Determine the [x, y] coordinate at the center of the cell enclosing the given text.  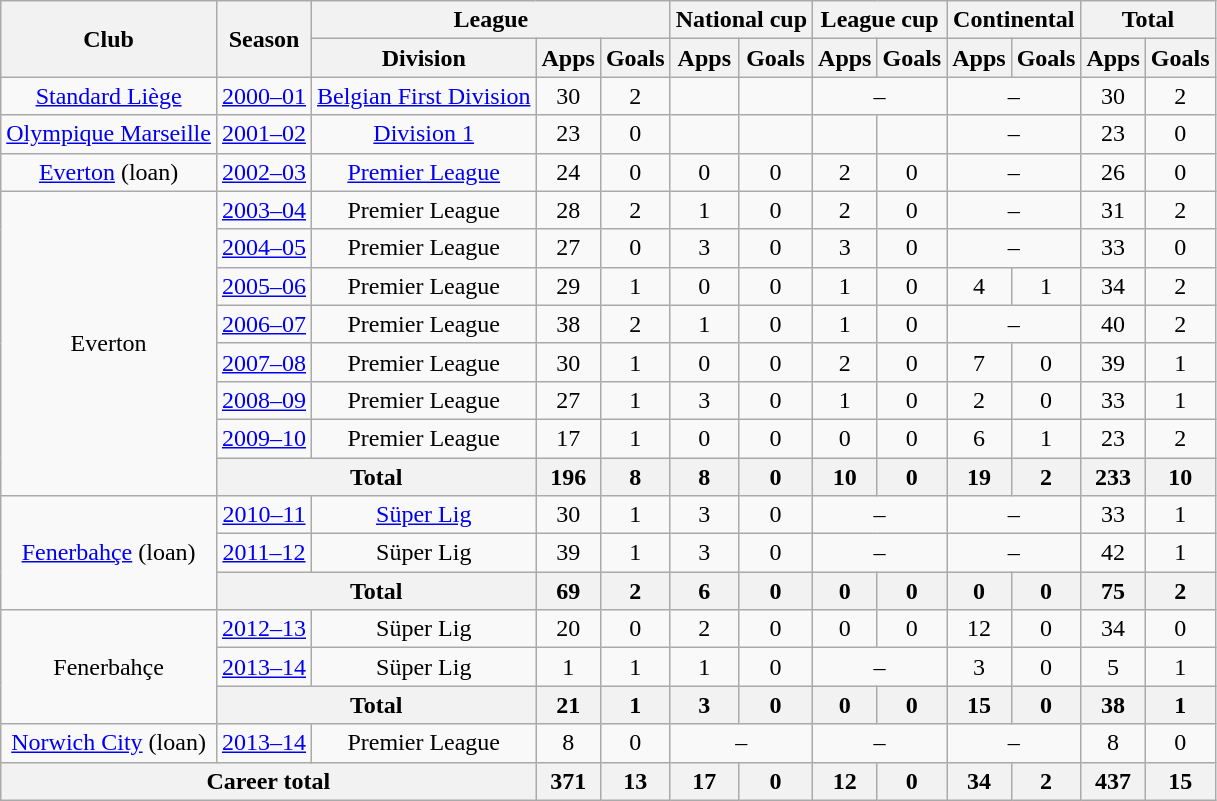
2003–04 [264, 210]
League cup [880, 20]
2001–02 [264, 134]
2008–09 [264, 400]
19 [979, 477]
13 [635, 781]
2006–07 [264, 324]
Olympique Marseille [109, 134]
Season [264, 39]
2007–08 [264, 362]
2011–12 [264, 553]
2005–06 [264, 286]
21 [568, 705]
31 [1113, 210]
Fenerbahçe [109, 667]
2000–01 [264, 96]
Division 1 [424, 134]
69 [568, 591]
4 [979, 286]
Division [424, 58]
Continental [1014, 20]
20 [568, 629]
371 [568, 781]
Standard Liège [109, 96]
Everton [109, 343]
7 [979, 362]
233 [1113, 477]
28 [568, 210]
2012–13 [264, 629]
Career total [268, 781]
League [492, 20]
24 [568, 172]
Fenerbahçe (loan) [109, 553]
42 [1113, 553]
2004–05 [264, 248]
29 [568, 286]
40 [1113, 324]
2002–03 [264, 172]
Norwich City (loan) [109, 743]
437 [1113, 781]
196 [568, 477]
75 [1113, 591]
5 [1113, 667]
26 [1113, 172]
2009–10 [264, 438]
2010–11 [264, 515]
Belgian First Division [424, 96]
Club [109, 39]
Everton (loan) [109, 172]
National cup [741, 20]
